Search for the cell housing the specified text and yield its [X, Y] center coordinate. 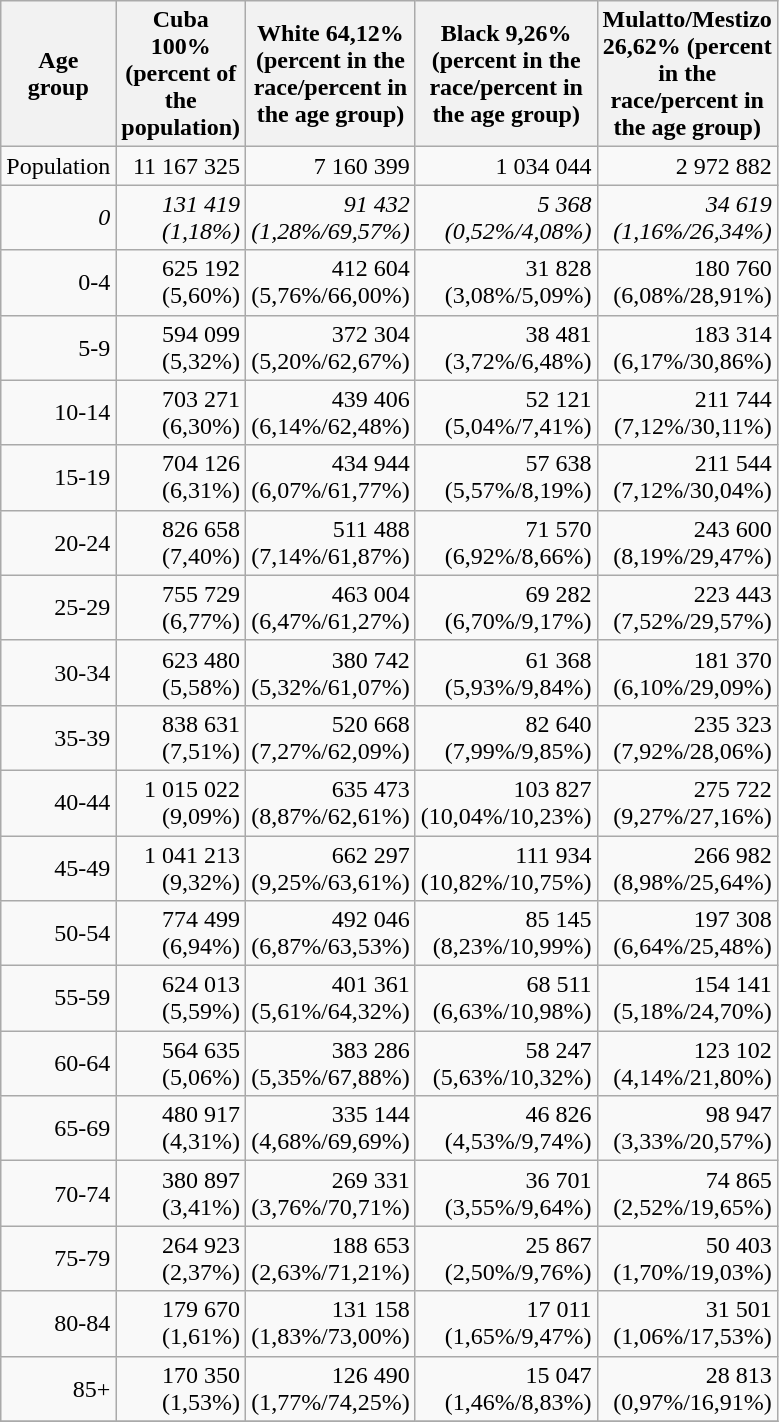
11 167 325 [181, 166]
635 473 (8,87%/62,61%) [331, 802]
383 286 (5,35%/67,88%) [331, 1064]
197 308 (6,64%/25,48%) [687, 934]
74 865 (2,52%/19,65%) [687, 1194]
25-29 [58, 608]
57 638 (5,57%/8,19%) [506, 478]
60-64 [58, 1064]
704 126 (6,31%) [181, 478]
65-69 [58, 1128]
30-34 [58, 672]
75-79 [58, 1258]
838 631 (7,51%) [181, 738]
594 099 (5,32%) [181, 348]
40-44 [58, 802]
264 923 (2,37%) [181, 1258]
31 501 (1,06%/17,53%) [687, 1324]
0-4 [58, 282]
335 144 (4,68%/69,69%) [331, 1128]
70-74 [58, 1194]
25 867 (2,50%/9,76%) [506, 1258]
126 490 (1,77%/74,25%) [331, 1388]
235 323 (7,92%/28,06%) [687, 738]
Population [58, 166]
Cuba 100% (percent of the population) [181, 74]
2 972 882 [687, 166]
380 742 (5,32%/61,07%) [331, 672]
1 041 213 (9,32%) [181, 868]
85 145 (8,23%/10,99%) [506, 934]
188 653 (2,63%/71,21%) [331, 1258]
211 744 (7,12%/30,11%) [687, 412]
28 813 (0,97%/16,91%) [687, 1388]
511 488 (7,14%/61,87%) [331, 542]
10-14 [58, 412]
624 013 (5,59%) [181, 998]
703 271 (6,30%) [181, 412]
826 658 (7,40%) [181, 542]
80-84 [58, 1324]
111 934 (10,82%/10,75%) [506, 868]
755 729 (6,77%) [181, 608]
Age group [58, 74]
123 102 (4,14%/21,80%) [687, 1064]
275 722 (9,27%/27,16%) [687, 802]
91 432 (1,28%/69,57%) [331, 218]
179 670 (1,61%) [181, 1324]
61 368 (5,93%/9,84%) [506, 672]
36 701 (3,55%/9,64%) [506, 1194]
46 826 (4,53%/9,74%) [506, 1128]
98 947 (3,33%/20,57%) [687, 1128]
7 160 399 [331, 166]
50 403 (1,70%/19,03%) [687, 1258]
372 304 (5,20%/62,67%) [331, 348]
774 499 (6,94%) [181, 934]
45-49 [58, 868]
17 011 (1,65%/9,47%) [506, 1324]
131 158 (1,83%/73,00%) [331, 1324]
211 544 (7,12%/30,04%) [687, 478]
Black 9,26% (percent in the race/percent in the age group) [506, 74]
1 034 044 [506, 166]
20-24 [58, 542]
623 480 (5,58%) [181, 672]
34 619 (1,16%/26,34%) [687, 218]
183 314 (6,17%/30,86%) [687, 348]
5 368 (0,52%/4,08%) [506, 218]
82 640 (7,99%/9,85%) [506, 738]
38 481 (3,72%/6,48%) [506, 348]
White 64,12% (percent in the race/percent in the age group) [331, 74]
439 406 (6,14%/62,48%) [331, 412]
31 828 (3,08%/5,09%) [506, 282]
103 827 (10,04%/10,23%) [506, 802]
401 361 (5,61%/64,32%) [331, 998]
68 511 (6,63%/10,98%) [506, 998]
243 600 (8,19%/29,47%) [687, 542]
0 [58, 218]
35-39 [58, 738]
85+ [58, 1388]
269 331 (3,76%/70,71%) [331, 1194]
154 141 (5,18%/24,70%) [687, 998]
50-54 [58, 934]
71 570 (6,92%/8,66%) [506, 542]
480 917 (4,31%) [181, 1128]
266 982 (8,98%/25,64%) [687, 868]
463 004 (6,47%/61,27%) [331, 608]
1 015 022 (9,09%) [181, 802]
181 370 (6,10%/29,09%) [687, 672]
434 944 (6,07%/61,77%) [331, 478]
564 635 (5,06%) [181, 1064]
170 350 (1,53%) [181, 1388]
Mulatto/Mestizo 26,62% (percent in the race/percent in the age group) [687, 74]
380 897 (3,41%) [181, 1194]
15 047 (1,46%/8,83%) [506, 1388]
625 192 (5,60%) [181, 282]
52 121 (5,04%/7,41%) [506, 412]
412 604 (5,76%/66,00%) [331, 282]
662 297 (9,25%/63,61%) [331, 868]
5-9 [58, 348]
492 046 (6,87%/63,53%) [331, 934]
69 282 (6,70%/9,17%) [506, 608]
55-59 [58, 998]
15-19 [58, 478]
58 247 (5,63%/10,32%) [506, 1064]
520 668 (7,27%/62,09%) [331, 738]
180 760 (6,08%/28,91%) [687, 282]
223 443 (7,52%/29,57%) [687, 608]
131 419 (1,18%) [181, 218]
